Search for the cell housing the specified text and yield its [x, y] center coordinate. 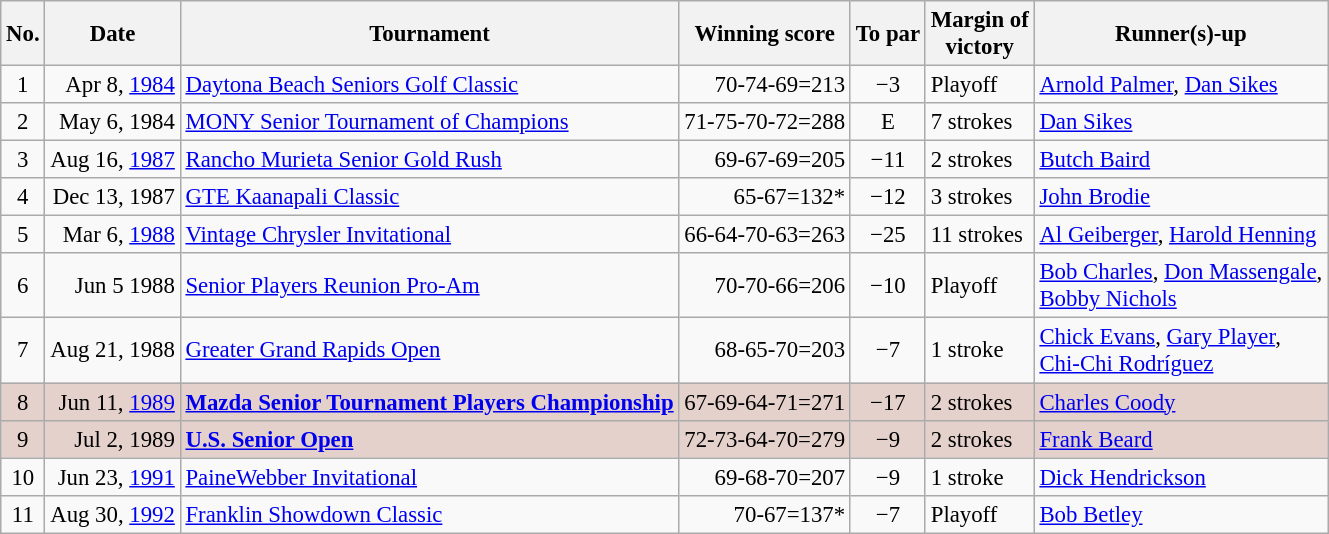
7 [23, 350]
11 [23, 514]
GTE Kaanapali Classic [430, 197]
69-68-70=207 [765, 477]
70-74-69=213 [765, 85]
Daytona Beach Seniors Golf Classic [430, 85]
Bob Betley [1180, 514]
Tournament [430, 34]
−11 [888, 160]
3 [23, 160]
2 [23, 122]
71-75-70-72=288 [765, 122]
Dec 13, 1987 [112, 197]
4 [23, 197]
Aug 30, 1992 [112, 514]
Rancho Murieta Senior Gold Rush [430, 160]
E [888, 122]
−12 [888, 197]
Winning score [765, 34]
1 [23, 85]
Dan Sikes [1180, 122]
To par [888, 34]
−17 [888, 402]
6 [23, 286]
11 strokes [980, 235]
No. [23, 34]
Franklin Showdown Classic [430, 514]
Runner(s)-up [1180, 34]
Bob Charles, Don Massengale, Bobby Nichols [1180, 286]
MONY Senior Tournament of Champions [430, 122]
Chick Evans, Gary Player, Chi-Chi Rodríguez [1180, 350]
John Brodie [1180, 197]
Al Geiberger, Harold Henning [1180, 235]
10 [23, 477]
66-64-70-63=263 [765, 235]
69-67-69=205 [765, 160]
Senior Players Reunion Pro-Am [430, 286]
Jun 5 1988 [112, 286]
72-73-64-70=279 [765, 439]
Jun 23, 1991 [112, 477]
Charles Coody [1180, 402]
Apr 8, 1984 [112, 85]
9 [23, 439]
65-67=132* [765, 197]
May 6, 1984 [112, 122]
Margin ofvictory [980, 34]
Aug 16, 1987 [112, 160]
−3 [888, 85]
Greater Grand Rapids Open [430, 350]
8 [23, 402]
3 strokes [980, 197]
U.S. Senior Open [430, 439]
Dick Hendrickson [1180, 477]
5 [23, 235]
−10 [888, 286]
Mar 6, 1988 [112, 235]
Date [112, 34]
PaineWebber Invitational [430, 477]
Arnold Palmer, Dan Sikes [1180, 85]
Butch Baird [1180, 160]
70-70-66=206 [765, 286]
Jun 11, 1989 [112, 402]
Mazda Senior Tournament Players Championship [430, 402]
70-67=137* [765, 514]
Vintage Chrysler Invitational [430, 235]
Frank Beard [1180, 439]
67-69-64-71=271 [765, 402]
68-65-70=203 [765, 350]
Jul 2, 1989 [112, 439]
−25 [888, 235]
Aug 21, 1988 [112, 350]
7 strokes [980, 122]
